Detect which cell encompasses the target text, then output its (X, Y) center coordinate. 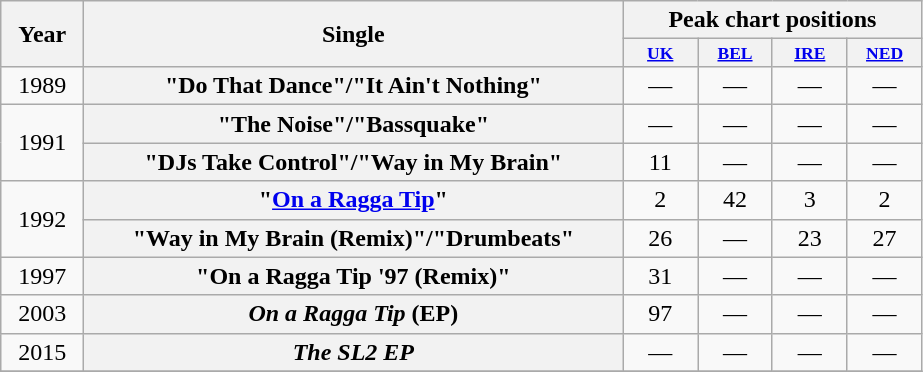
"Way in My Brain (Remix)"/"Drumbeats" (354, 238)
2003 (42, 314)
31 (660, 276)
On a Ragga Tip (EP) (354, 314)
2015 (42, 352)
NED (884, 53)
26 (660, 238)
"Do That Dance"/"It Ain't Nothing" (354, 86)
Year (42, 34)
1989 (42, 86)
"On a Ragga Tip '97 (Remix)" (354, 276)
11 (660, 162)
27 (884, 238)
"On a Ragga Tip" (354, 200)
The SL2 EP (354, 352)
IRE (810, 53)
Single (354, 34)
Peak chart positions (772, 20)
1991 (42, 143)
"The Noise"/"Bassquake" (354, 124)
UK (660, 53)
1992 (42, 219)
"DJs Take Control"/"Way in My Brain" (354, 162)
97 (660, 314)
42 (736, 200)
BEL (736, 53)
23 (810, 238)
1997 (42, 276)
3 (810, 200)
